Detect which cell encompasses the target text, then output its [X, Y] center coordinate. 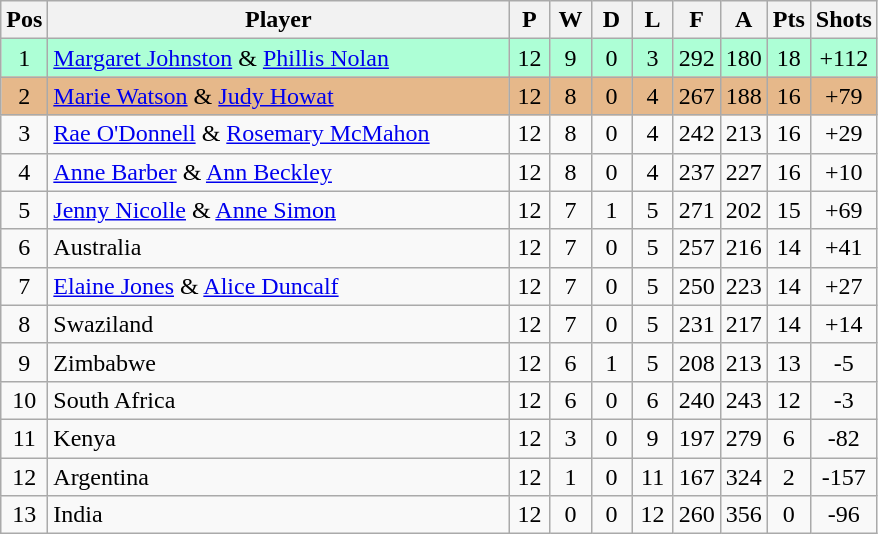
240 [696, 400]
15 [788, 210]
South Africa [278, 400]
Zimbabwe [278, 362]
-82 [844, 438]
267 [696, 96]
+14 [844, 324]
L [652, 20]
242 [696, 134]
+10 [844, 172]
Argentina [278, 477]
324 [744, 477]
Kenya [278, 438]
Pos [24, 20]
India [278, 515]
257 [696, 248]
188 [744, 96]
227 [744, 172]
10 [24, 400]
D [612, 20]
167 [696, 477]
216 [744, 248]
+27 [844, 286]
279 [744, 438]
-3 [844, 400]
+79 [844, 96]
+41 [844, 248]
231 [696, 324]
Jenny Nicolle & Anne Simon [278, 210]
Pts [788, 20]
Margaret Johnston & Phillis Nolan [278, 58]
+69 [844, 210]
Player [278, 20]
Swaziland [278, 324]
180 [744, 58]
208 [696, 362]
F [696, 20]
260 [696, 515]
217 [744, 324]
292 [696, 58]
Anne Barber & Ann Beckley [278, 172]
271 [696, 210]
356 [744, 515]
A [744, 20]
Elaine Jones & Alice Duncalf [278, 286]
202 [744, 210]
197 [696, 438]
P [530, 20]
-157 [844, 477]
+112 [844, 58]
237 [696, 172]
-96 [844, 515]
250 [696, 286]
243 [744, 400]
Marie Watson & Judy Howat [278, 96]
-5 [844, 362]
18 [788, 58]
Australia [278, 248]
+29 [844, 134]
W [570, 20]
Shots [844, 20]
223 [744, 286]
Rae O'Donnell & Rosemary McMahon [278, 134]
